Detect which cell encompasses the target text, then output its (x, y) center coordinate. 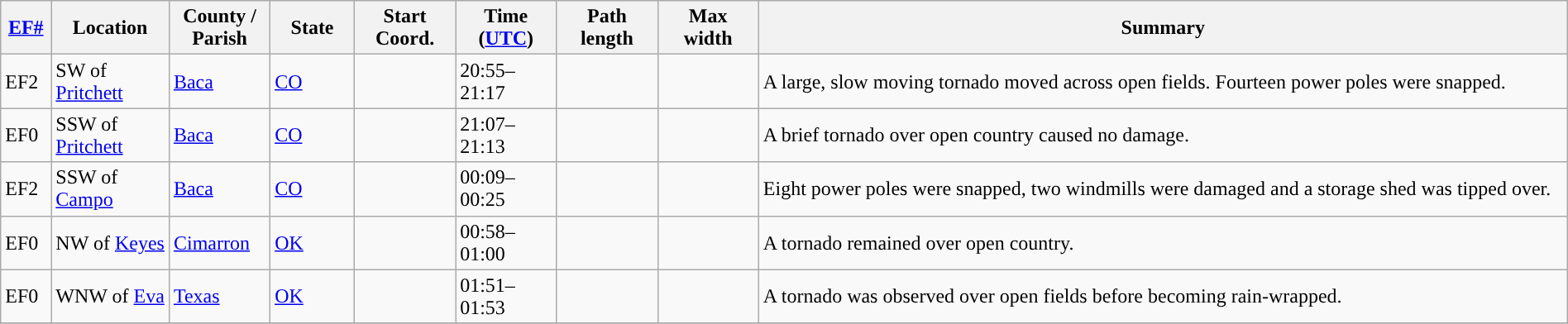
00:58–01:00 (506, 243)
Location (111, 28)
County / Parish (219, 28)
A large, slow moving tornado moved across open fields. Fourteen power poles were snapped. (1163, 81)
A brief tornado over open country caused no damage. (1163, 136)
Path length (607, 28)
WNW of Eva (111, 296)
Cimarron (219, 243)
Eight power poles were snapped, two windmills were damaged and a storage shed was tipped over. (1163, 188)
Max width (708, 28)
00:09–00:25 (506, 188)
Time (UTC) (506, 28)
NW of Keyes (111, 243)
SW of Pritchett (111, 81)
21:07–21:13 (506, 136)
01:51–01:53 (506, 296)
A tornado was observed over open fields before becoming rain-wrapped. (1163, 296)
20:55–21:17 (506, 81)
SSW of Pritchett (111, 136)
Summary (1163, 28)
Texas (219, 296)
A tornado remained over open country. (1163, 243)
SSW of Campo (111, 188)
Start Coord. (404, 28)
State (313, 28)
EF# (26, 28)
